Scan for the cell matching the given text and deliver its [x, y] coordinate at center. 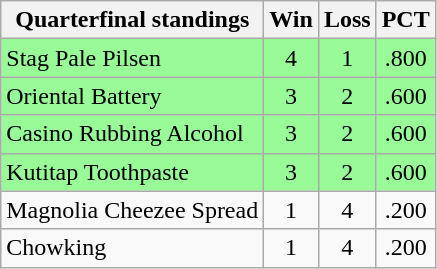
Chowking [132, 248]
Quarterfinal standings [132, 20]
Casino Rubbing Alcohol [132, 134]
Win [292, 20]
.800 [406, 58]
Loss [347, 20]
Oriental Battery [132, 96]
PCT [406, 20]
Magnolia Cheezee Spread [132, 210]
Kutitap Toothpaste [132, 172]
Stag Pale Pilsen [132, 58]
